Capture the cell that displays the provided text and extract its [x, y] central coordinate. 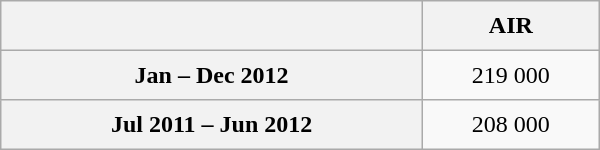
208 000 [510, 125]
219 000 [510, 75]
AIR [510, 26]
Jan – Dec 2012 [212, 75]
Jul 2011 – Jun 2012 [212, 125]
